Return (x, y) of the center of cell containing provided text 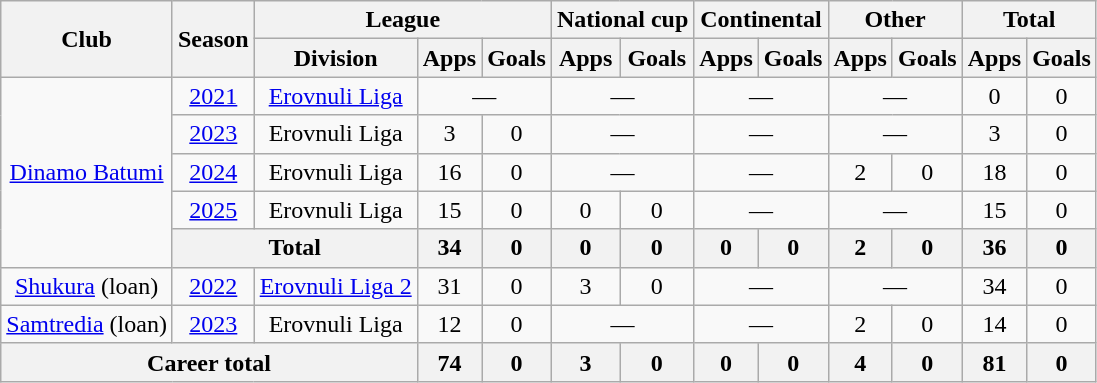
Career total (209, 362)
Erovnuli Liga 2 (336, 286)
2022 (213, 286)
Dinamo Batumi (87, 172)
81 (994, 362)
12 (449, 324)
Shukura (loan) (87, 286)
Club (87, 39)
2025 (213, 210)
4 (860, 362)
Season (213, 39)
31 (449, 286)
16 (449, 172)
League (402, 20)
14 (994, 324)
2021 (213, 96)
Samtredia (loan) (87, 324)
74 (449, 362)
36 (994, 248)
Other (895, 20)
2024 (213, 172)
18 (994, 172)
Continental (761, 20)
Division (336, 58)
National cup (622, 20)
